Identify which cell holds the provided text, then report its [X, Y] central coordinate. 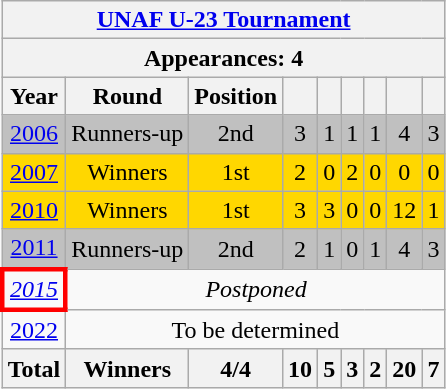
4/4 [236, 368]
7 [434, 368]
10 [300, 368]
12 [404, 210]
To be determined [256, 330]
2007 [34, 172]
20 [404, 368]
2015 [34, 290]
2006 [34, 134]
2010 [34, 210]
Position [236, 96]
UNAF U-23 Tournament [224, 20]
Postponed [256, 290]
Year [34, 96]
5 [330, 368]
Total [34, 368]
2022 [34, 330]
Round [128, 96]
2011 [34, 249]
Appearances: 4 [224, 58]
